Search for the cell housing the specified text and yield its [x, y] center coordinate. 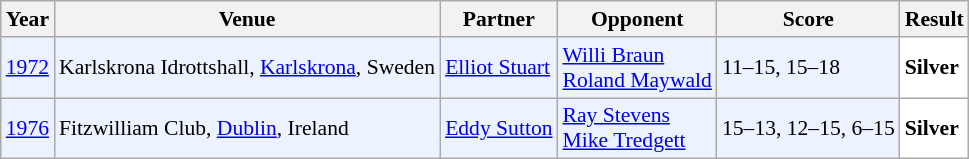
Opponent [638, 19]
Elliot Stuart [498, 68]
1976 [28, 128]
Karlskrona Idrottshall, Karlskrona, Sweden [247, 68]
Year [28, 19]
Score [808, 19]
15–13, 12–15, 6–15 [808, 128]
Partner [498, 19]
Willi Braun Roland Maywald [638, 68]
Fitzwilliam Club, Dublin, Ireland [247, 128]
Venue [247, 19]
Result [934, 19]
Eddy Sutton [498, 128]
Ray Stevens Mike Tredgett [638, 128]
11–15, 15–18 [808, 68]
1972 [28, 68]
